Pinpoint the cell where the given text exists, returning its (X, Y) midpoint coordinate. 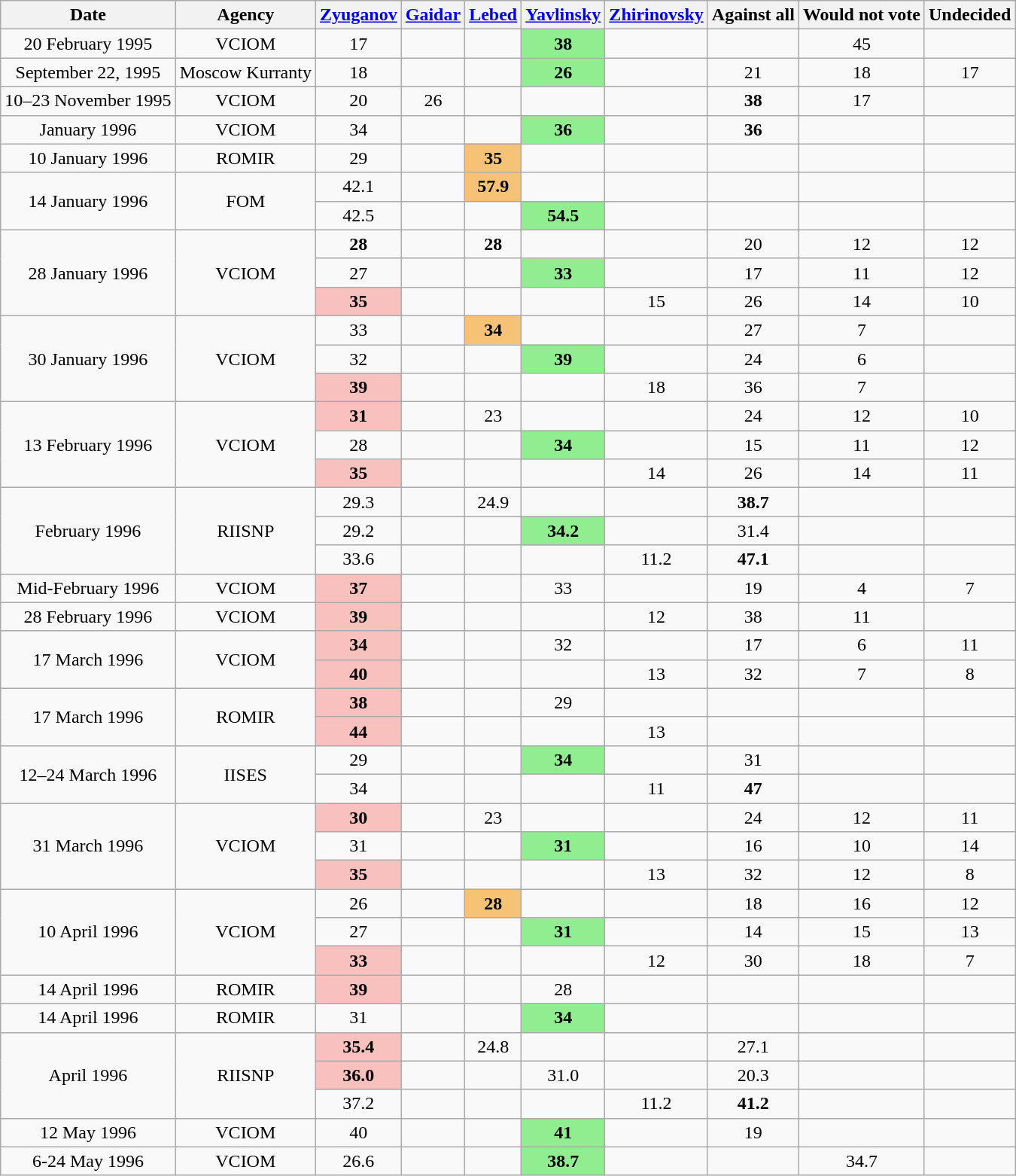
Would not vote (861, 15)
Yavlinsky (563, 15)
20 February 1995 (88, 44)
45 (861, 44)
29.2 (358, 531)
31.0 (563, 1075)
41.2 (753, 1104)
26.6 (358, 1161)
36.0 (358, 1075)
13 February 1996 (88, 445)
Gaidar (433, 15)
4 (861, 588)
12 May 1996 (88, 1132)
Moscow Kurranty (245, 72)
14 January 1996 (88, 201)
37.2 (358, 1104)
31 March 1996 (88, 845)
41 (563, 1132)
Lebed (494, 15)
42.5 (358, 215)
January 1996 (88, 129)
6-24 May 1996 (88, 1161)
20.3 (753, 1075)
47.1 (753, 559)
37 (358, 588)
54.5 (563, 215)
FOM (245, 201)
28 January 1996 (88, 273)
April 1996 (88, 1075)
34.2 (563, 531)
Date (88, 15)
47 (753, 788)
Agency (245, 15)
Against all (753, 15)
IISES (245, 774)
24.9 (494, 502)
57.9 (494, 187)
28 February 1996 (88, 617)
24.8 (494, 1047)
Undecided (969, 15)
10 January 1996 (88, 158)
February 1996 (88, 531)
30 January 1996 (88, 358)
34.7 (861, 1161)
10 April 1996 (88, 932)
31.4 (753, 531)
27.1 (753, 1047)
Mid-February 1996 (88, 588)
Zhirinovsky (656, 15)
35.4 (358, 1047)
29.3 (358, 502)
33.6 (358, 559)
Zyuganov (358, 15)
10–23 November 1995 (88, 101)
44 (358, 731)
September 22, 1995 (88, 72)
21 (753, 72)
42.1 (358, 187)
12–24 March 1996 (88, 774)
